Find where the given text appears and provide that cell's center as [X, Y] coordinate. 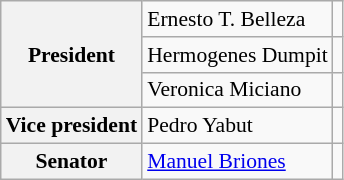
Vice president [72, 126]
President [72, 54]
Ernesto T. Belleza [238, 19]
Senator [72, 162]
Manuel Briones [238, 162]
Pedro Yabut [238, 126]
Hermogenes Dumpit [238, 55]
Veronica Miciano [238, 90]
